Determine the (X, Y) coordinate at the center of the cell enclosing the given text.  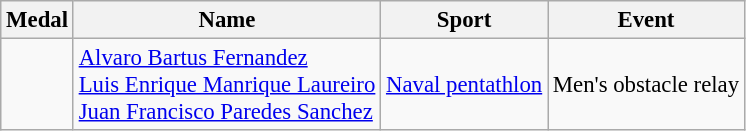
Medal (38, 20)
Event (646, 20)
Naval pentathlon (464, 85)
Men's obstacle relay (646, 85)
Sport (464, 20)
Name (226, 20)
Alvaro Bartus FernandezLuis Enrique Manrique LaureiroJuan Francisco Paredes Sanchez (226, 85)
